Output the (x, y) coordinate of the center of the cell containing the given text.  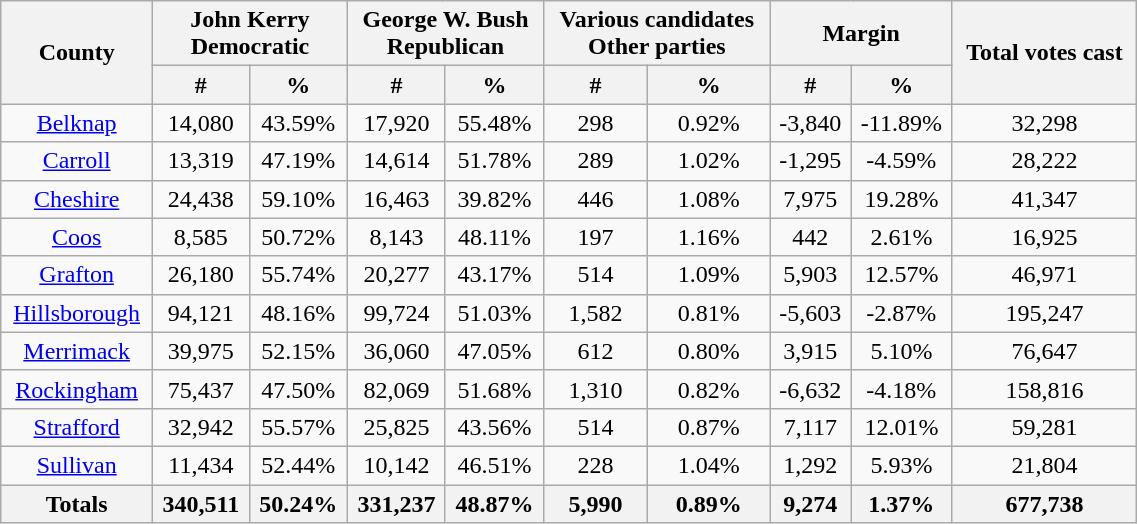
25,825 (396, 427)
289 (596, 161)
2.61% (902, 237)
-6,632 (810, 389)
442 (810, 237)
59,281 (1044, 427)
1.04% (708, 465)
48.87% (494, 503)
47.19% (298, 161)
12.57% (902, 275)
331,237 (396, 503)
158,816 (1044, 389)
612 (596, 351)
14,614 (396, 161)
Rockingham (77, 389)
-4.18% (902, 389)
39.82% (494, 199)
George W. BushRepublican (445, 34)
0.80% (708, 351)
228 (596, 465)
677,738 (1044, 503)
1,292 (810, 465)
-11.89% (902, 123)
10,142 (396, 465)
8,585 (202, 237)
-3,840 (810, 123)
82,069 (396, 389)
1.37% (902, 503)
52.44% (298, 465)
43.59% (298, 123)
340,511 (202, 503)
298 (596, 123)
1.09% (708, 275)
9,274 (810, 503)
0.87% (708, 427)
5,990 (596, 503)
12.01% (902, 427)
55.57% (298, 427)
47.05% (494, 351)
1.02% (708, 161)
21,804 (1044, 465)
16,463 (396, 199)
76,647 (1044, 351)
Merrimack (77, 351)
-4.59% (902, 161)
8,143 (396, 237)
32,942 (202, 427)
14,080 (202, 123)
195,247 (1044, 313)
0.92% (708, 123)
52.15% (298, 351)
Strafford (77, 427)
51.68% (494, 389)
13,319 (202, 161)
Various candidatesOther parties (657, 34)
197 (596, 237)
County (77, 52)
47.50% (298, 389)
446 (596, 199)
43.17% (494, 275)
Belknap (77, 123)
16,925 (1044, 237)
0.81% (708, 313)
41,347 (1044, 199)
5.93% (902, 465)
0.89% (708, 503)
5,903 (810, 275)
99,724 (396, 313)
5.10% (902, 351)
7,975 (810, 199)
7,117 (810, 427)
20,277 (396, 275)
11,434 (202, 465)
48.16% (298, 313)
48.11% (494, 237)
24,438 (202, 199)
59.10% (298, 199)
50.24% (298, 503)
32,298 (1044, 123)
Total votes cast (1044, 52)
John KerryDemocratic (250, 34)
75,437 (202, 389)
55.74% (298, 275)
51.03% (494, 313)
Grafton (77, 275)
46.51% (494, 465)
94,121 (202, 313)
0.82% (708, 389)
1.16% (708, 237)
Sullivan (77, 465)
46,971 (1044, 275)
26,180 (202, 275)
Coos (77, 237)
3,915 (810, 351)
43.56% (494, 427)
28,222 (1044, 161)
1.08% (708, 199)
1,582 (596, 313)
-1,295 (810, 161)
50.72% (298, 237)
51.78% (494, 161)
39,975 (202, 351)
Totals (77, 503)
36,060 (396, 351)
19.28% (902, 199)
Margin (861, 34)
55.48% (494, 123)
-2.87% (902, 313)
Cheshire (77, 199)
17,920 (396, 123)
Hillsborough (77, 313)
-5,603 (810, 313)
1,310 (596, 389)
Carroll (77, 161)
